Capture the cell that displays the provided text and extract its [X, Y] central coordinate. 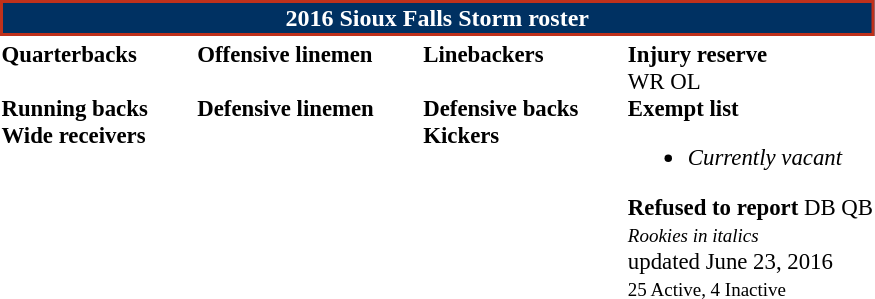
2016 Sioux Falls Storm roster [437, 18]
